Extract the [X, Y] coordinate from the center of the cell holding the provided text.  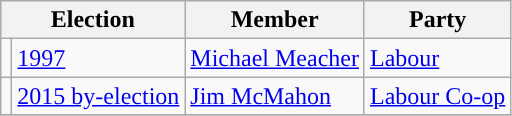
Labour [437, 58]
1997 [98, 58]
Labour Co-op [437, 96]
2015 by-election [98, 96]
Member [275, 20]
Jim McMahon [275, 96]
Party [437, 20]
Election [93, 20]
Michael Meacher [275, 58]
